Find where the given text appears and provide that cell's center as [X, Y] coordinate. 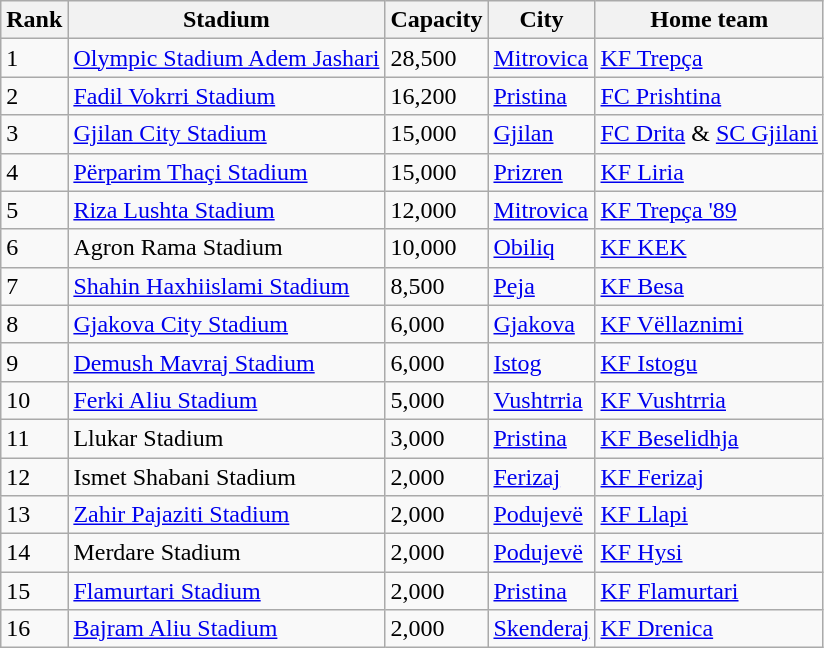
KF Ferizaj [709, 477]
Peja [542, 286]
9 [34, 362]
12 [34, 477]
Shahin Haxhiislami Stadium [226, 286]
Llukar Stadium [226, 438]
Ismet Shabani Stadium [226, 477]
10,000 [436, 248]
KF Liria [709, 172]
5,000 [436, 400]
1 [34, 58]
KF Istogu [709, 362]
Rank [34, 20]
12,000 [436, 210]
14 [34, 553]
Obiliq [542, 248]
Zahir Pajaziti Stadium [226, 515]
3 [34, 134]
Skenderaj [542, 629]
KF Trepça '89 [709, 210]
15 [34, 591]
KF Besa [709, 286]
7 [34, 286]
3,000 [436, 438]
16 [34, 629]
8,500 [436, 286]
Prizren [542, 172]
10 [34, 400]
Flamurtari Stadium [226, 591]
FC Prishtina [709, 96]
City [542, 20]
Riza Lushta Stadium [226, 210]
Capacity [436, 20]
5 [34, 210]
Stadium [226, 20]
Gjakova City Stadium [226, 324]
28,500 [436, 58]
KF Drenica [709, 629]
KF Flamurtari [709, 591]
KF Hysi [709, 553]
Istog [542, 362]
11 [34, 438]
Merdare Stadium [226, 553]
Gjilan [542, 134]
FC Drita & SC Gjilani [709, 134]
KF Vëllaznimi [709, 324]
Olympic Stadium Adem Jashari [226, 58]
Ferizaj [542, 477]
Home team [709, 20]
Bajram Aliu Stadium [226, 629]
13 [34, 515]
KF Vushtrria [709, 400]
Agron Rama Stadium [226, 248]
KF Llapi [709, 515]
16,200 [436, 96]
KF Trepça [709, 58]
Demush Mavraj Stadium [226, 362]
Përparim Thaçi Stadium [226, 172]
6 [34, 248]
KF KEK [709, 248]
8 [34, 324]
Ferki Aliu Stadium [226, 400]
Fadil Vokrri Stadium [226, 96]
Gjilan City Stadium [226, 134]
4 [34, 172]
Vushtrria [542, 400]
Gjakova [542, 324]
KF Beselidhja [709, 438]
2 [34, 96]
